Extract the [X, Y] coordinate from the center of the cell holding the provided text.  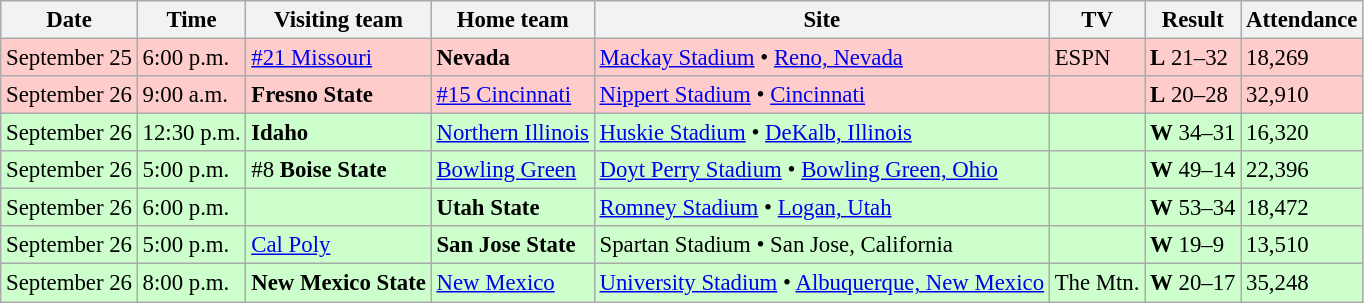
New Mexico State [338, 283]
Romney Stadium • Logan, Utah [822, 208]
W 34–31 [1193, 133]
W 19–9 [1193, 245]
Visiting team [338, 20]
Utah State [512, 208]
Bowling Green [512, 170]
Fresno State [338, 95]
Spartan Stadium • San Jose, California [822, 245]
W 20–17 [1193, 283]
Nevada [512, 58]
Huskie Stadium • DeKalb, Illinois [822, 133]
Cal Poly [338, 245]
San Jose State [512, 245]
Site [822, 20]
University Stadium • Albuquerque, New Mexico [822, 283]
Home team [512, 20]
8:00 p.m. [192, 283]
#8 Boise State [338, 170]
16,320 [1302, 133]
W 49–14 [1193, 170]
12:30 p.m. [192, 133]
The Mtn. [1096, 283]
September 25 [69, 58]
Nippert Stadium • Cincinnati [822, 95]
Time [192, 20]
32,910 [1302, 95]
22,396 [1302, 170]
18,269 [1302, 58]
W 53–34 [1193, 208]
18,472 [1302, 208]
13,510 [1302, 245]
L 20–28 [1193, 95]
TV [1096, 20]
9:00 a.m. [192, 95]
Attendance [1302, 20]
#21 Missouri [338, 58]
Idaho [338, 133]
Northern Illinois [512, 133]
Date [69, 20]
35,248 [1302, 283]
Result [1193, 20]
New Mexico [512, 283]
L 21–32 [1193, 58]
ESPN [1096, 58]
Mackay Stadium • Reno, Nevada [822, 58]
Doyt Perry Stadium • Bowling Green, Ohio [822, 170]
#15 Cincinnati [512, 95]
